Identify which cell holds the provided text, then report its (x, y) central coordinate. 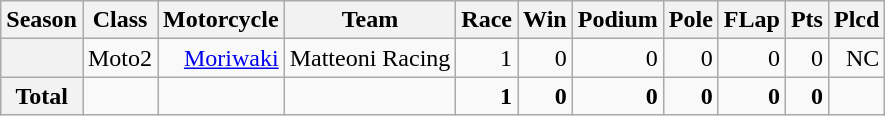
Season (42, 20)
Moriwaki (222, 58)
Race (487, 20)
FLap (752, 20)
Podium (618, 20)
NC (856, 58)
Class (120, 20)
Pts (806, 20)
Motorcycle (222, 20)
Team (370, 20)
Matteoni Racing (370, 58)
Win (546, 20)
Pole (690, 20)
Total (42, 96)
Plcd (856, 20)
Moto2 (120, 58)
